Identify which cell holds the provided text, then report its (x, y) central coordinate. 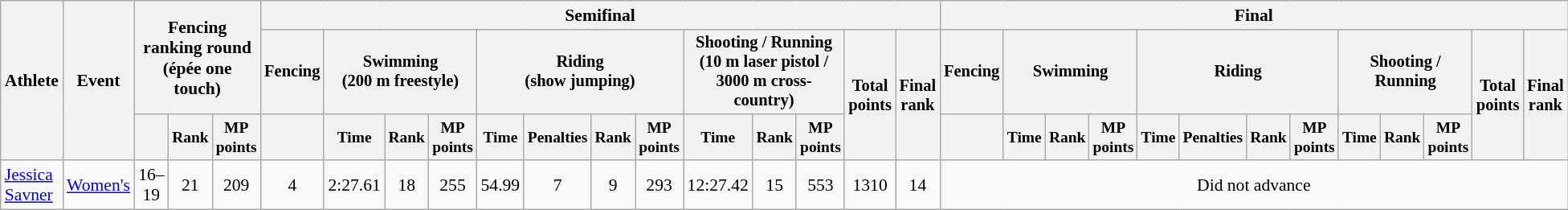
553 (820, 185)
16–19 (151, 185)
15 (774, 185)
Jessica Savner (32, 185)
Swimming(200 m freestyle) (400, 72)
12:27.42 (718, 185)
Women's (98, 185)
Athlete (32, 80)
255 (453, 185)
14 (917, 185)
9 (614, 185)
Fencing ranking round(épée one touch) (198, 58)
Swimming (1070, 72)
54.99 (501, 185)
Riding(show jumping) (580, 72)
Shooting / Running(10 m laser pistol / 3000 m cross-country) (765, 72)
18 (406, 185)
Did not advance (1254, 185)
7 (557, 185)
Shooting / Running (1406, 72)
2:27.61 (353, 185)
21 (191, 185)
Semifinal (600, 15)
Riding (1238, 72)
Final (1254, 15)
4 (292, 185)
Event (98, 80)
293 (659, 185)
1310 (869, 185)
209 (236, 185)
